Return [X, Y] of the center of cell containing provided text 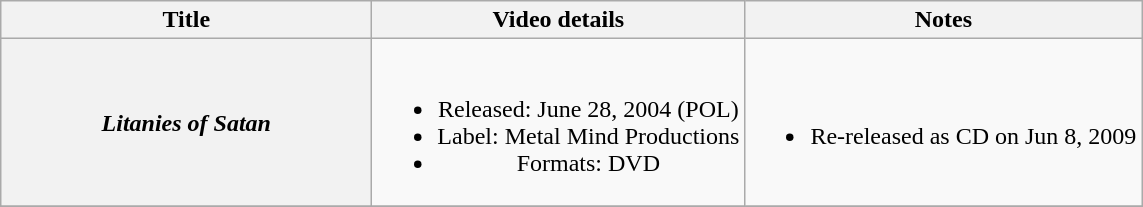
Notes [944, 20]
Re-released as CD on Jun 8, 2009 [944, 122]
Released: June 28, 2004 (POL)Label: Metal Mind ProductionsFormats: DVD [558, 122]
Title [186, 20]
Video details [558, 20]
Litanies of Satan [186, 122]
